From the cell containing the given text, extract its center point as [x, y] coordinate. 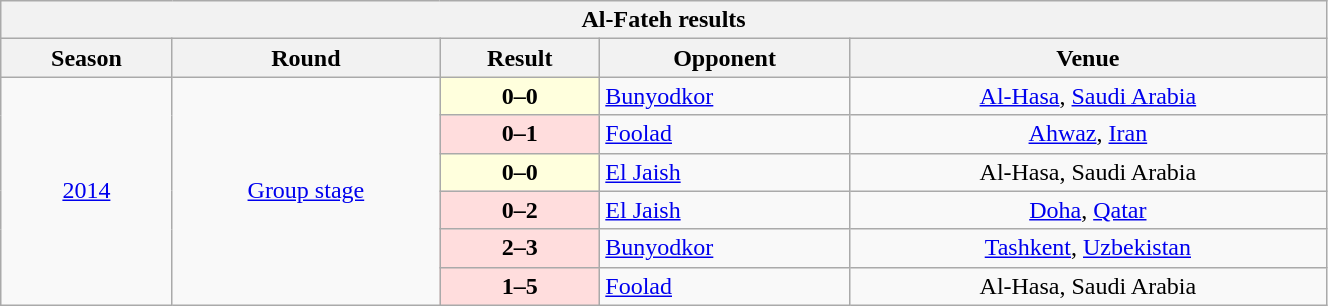
1–5 [520, 286]
Tashkent, Uzbekistan [1088, 248]
Ahwaz, Iran [1088, 134]
Doha, Qatar [1088, 210]
0–1 [520, 134]
Group stage [306, 191]
0–2 [520, 210]
2014 [86, 191]
Round [306, 58]
Al-Fateh results [664, 20]
Venue [1088, 58]
Opponent [724, 58]
2–3 [520, 248]
Season [86, 58]
Result [520, 58]
